Determine the (X, Y) coordinate at the center of the cell enclosing the given text.  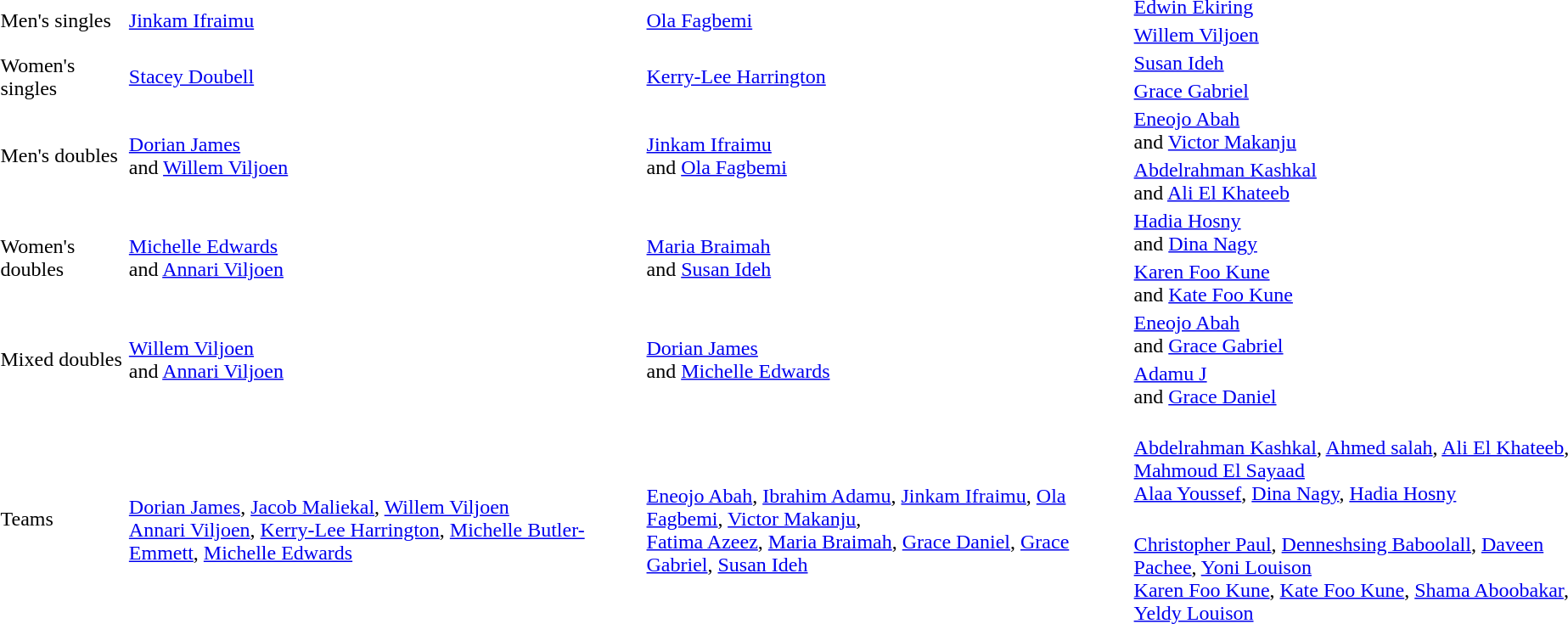
Maria Braimahand Susan Ideh (888, 258)
Michelle Edwardsand Annari Viljoen (385, 258)
Dorian Jamesand Willem Viljoen (385, 156)
Jinkam Ifraimuand Ola Fagbemi (888, 156)
Stacey Doubell (385, 76)
Willem Viljoenand Annari Viljoen (385, 360)
Kerry-Lee Harrington (888, 76)
Dorian Jamesand Michelle Edwards (888, 360)
